Return the [X, Y] coordinate for the center point of the cell that contains the specified text.  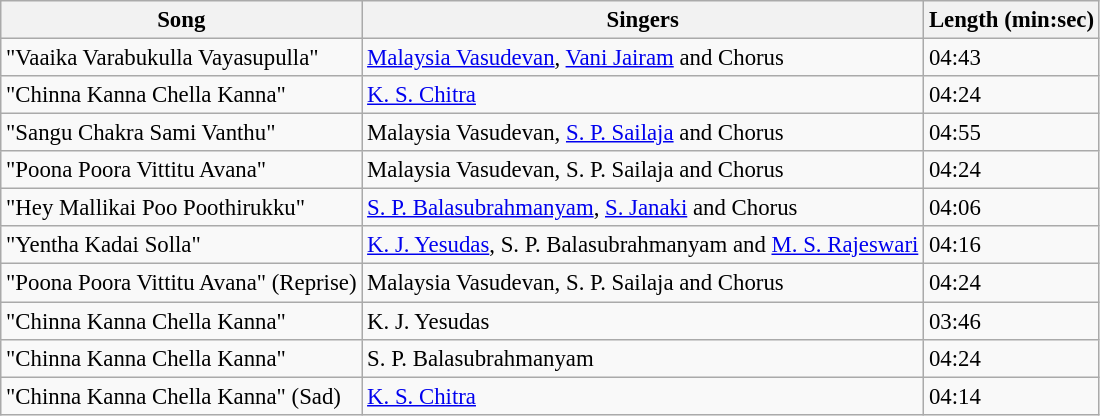
Length (min:sec) [1012, 20]
04:43 [1012, 58]
K. J. Yesudas, S. P. Balasubrahmanyam and M. S. Rajeswari [643, 245]
"Poona Poora Vittitu Avana" [182, 170]
"Yentha Kadai Solla" [182, 245]
S. P. Balasubrahmanyam [643, 358]
K. J. Yesudas [643, 321]
Song [182, 20]
04:55 [1012, 133]
"Sangu Chakra Sami Vanthu" [182, 133]
"Hey Mallikai Poo Poothirukku" [182, 208]
Malaysia Vasudevan, Vani Jairam and Chorus [643, 58]
04:16 [1012, 245]
Singers [643, 20]
03:46 [1012, 321]
04:14 [1012, 396]
S. P. Balasubrahmanyam, S. Janaki and Chorus [643, 208]
"Poona Poora Vittitu Avana" (Reprise) [182, 283]
"Vaaika Varabukulla Vayasupulla" [182, 58]
"Chinna Kanna Chella Kanna" (Sad) [182, 396]
04:06 [1012, 208]
